Return the (x, y) coordinate for the center point of the cell that contains the specified text.  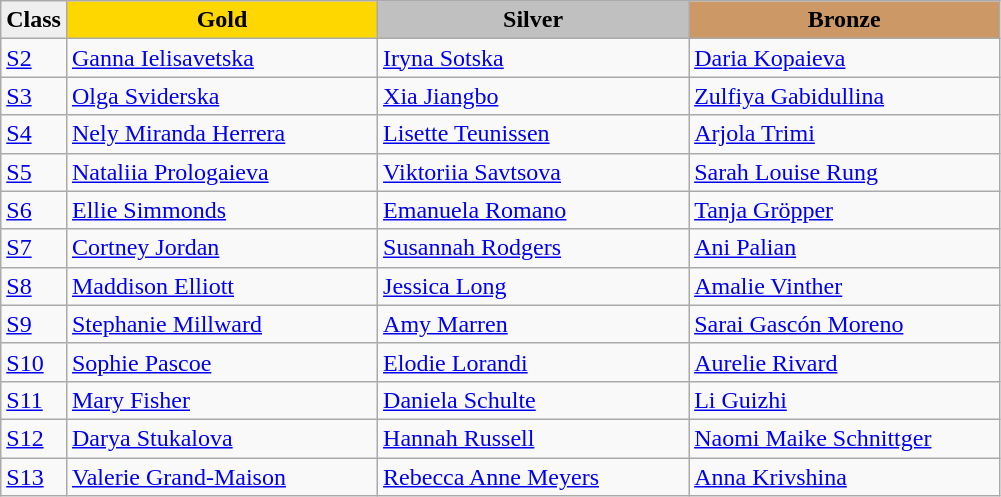
Bronze (844, 20)
Nataliia Prologaieva (222, 172)
S12 (34, 438)
Rebecca Anne Meyers (534, 477)
S4 (34, 134)
Class (34, 20)
Mary Fisher (222, 400)
S3 (34, 96)
Cortney Jordan (222, 248)
S9 (34, 324)
Nely Miranda Herrera (222, 134)
Darya Stukalova (222, 438)
Naomi Maike Schnittger (844, 438)
Amalie Vinther (844, 286)
Ganna Ielisavetska (222, 58)
Olga Sviderska (222, 96)
Valerie Grand-Maison (222, 477)
Xia Jiangbo (534, 96)
Lisette Teunissen (534, 134)
Jessica Long (534, 286)
Sophie Pascoe (222, 362)
Li Guizhi (844, 400)
Zulfiya Gabidullina (844, 96)
S13 (34, 477)
Emanuela Romano (534, 210)
Silver (534, 20)
Sarai Gascón Moreno (844, 324)
S8 (34, 286)
Viktoriia Savtsova (534, 172)
Iryna Sotska (534, 58)
Ani Palian (844, 248)
Anna Krivshina (844, 477)
Tanja Gröpper (844, 210)
Stephanie Millward (222, 324)
Gold (222, 20)
S10 (34, 362)
Hannah Russell (534, 438)
Amy Marren (534, 324)
Aurelie Rivard (844, 362)
S11 (34, 400)
S5 (34, 172)
Daria Kopaieva (844, 58)
Ellie Simmonds (222, 210)
Arjola Trimi (844, 134)
Elodie Lorandi (534, 362)
S6 (34, 210)
Susannah Rodgers (534, 248)
Sarah Louise Rung (844, 172)
Maddison Elliott (222, 286)
Daniela Schulte (534, 400)
S7 (34, 248)
S2 (34, 58)
